Output the (x, y) coordinate of the center of the cell containing the given text.  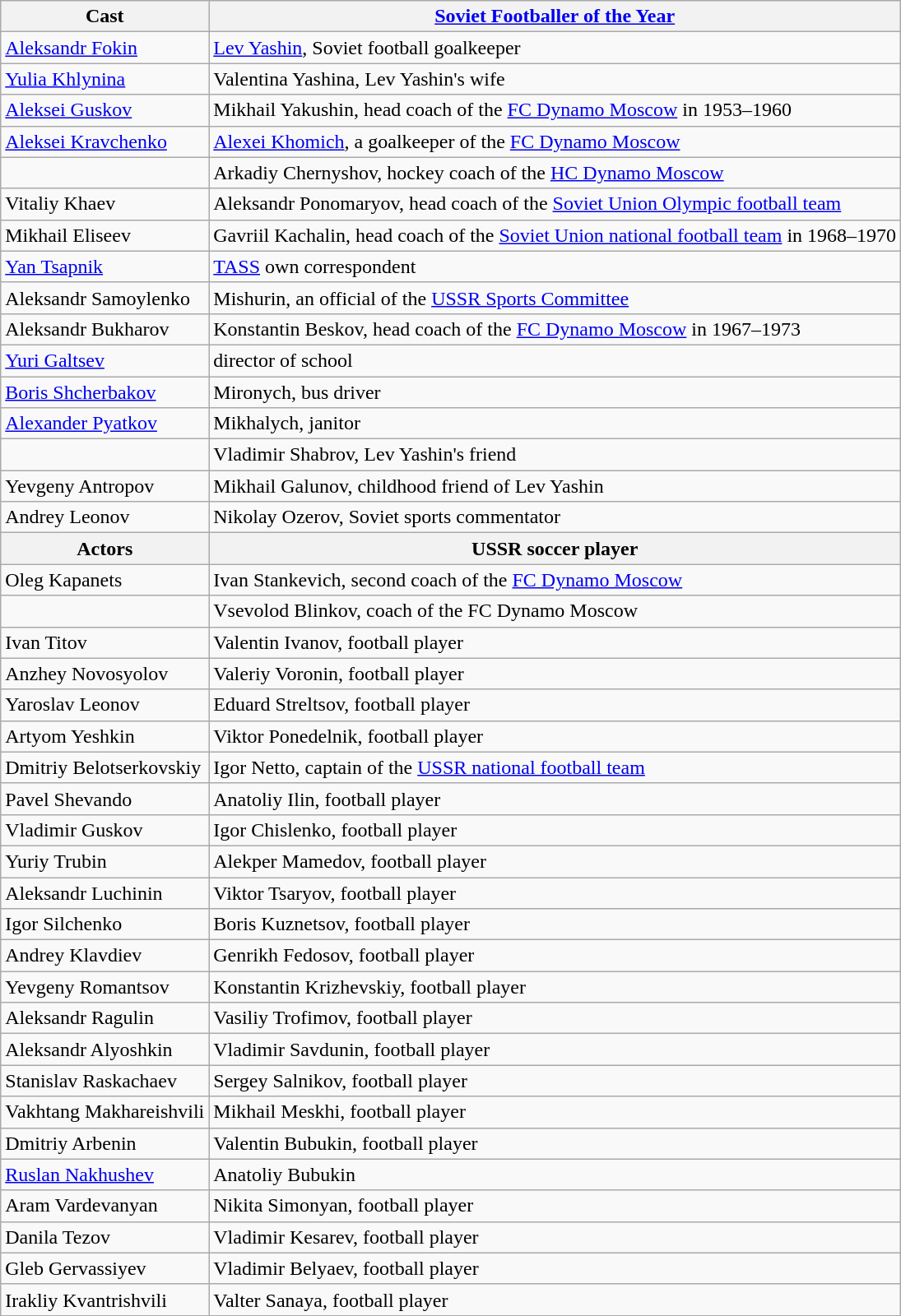
Nikita Simonyan, football player (555, 1206)
Nikolay Ozerov, Soviet sports commentator (555, 517)
Yevgeny Romantsov (105, 987)
Igor Silchenko (105, 924)
Artyom Yeshkin (105, 736)
Viktor Ponedelnik, football player (555, 736)
Alexei Khomich, a goalkeeper of the FC Dynamo Moscow (555, 141)
Valentina Yashina, Lev Yashin's wife (555, 79)
Ivan Stankevich, second coach of the FC Dynamo Moscow (555, 580)
Aleksandr Ragulin (105, 1018)
Valeriy Voronin, football player (555, 674)
Aleksandr Bukharov (105, 329)
Soviet Footballer of the Year (555, 16)
Alexander Pyatkov (105, 424)
Yevgeny Antropov (105, 486)
Mikhalych, janitor (555, 424)
Vasiliy Trofimov, football player (555, 1018)
Genrikh Fedosov, football player (555, 956)
Mikhail Galunov, childhood friend of Lev Yashin (555, 486)
Aleksandr Alyoshkin (105, 1050)
Ivan Titov (105, 642)
Aleksei Guskov (105, 110)
Vladimir Guskov (105, 830)
Arkadiy Chernyshov, hockey coach of the HC Dynamo Moscow (555, 173)
Igor Chislenko, football player (555, 830)
Boris Shcherbakov (105, 392)
Mikhail Yakushin, head coach of the FC Dynamo Moscow in 1953–1960 (555, 110)
Vladimir Belyaev, football player (555, 1268)
Mishurin, an official of the USSR Sports Committee (555, 298)
Mikhail Meskhi, football player (555, 1112)
Yuriy Trubin (105, 861)
Pavel Shevando (105, 799)
Yaroslav Leonov (105, 705)
Dmitriy Belotserkovskiy (105, 767)
Aram Vardevanyan (105, 1206)
Eduard Streltsov, football player (555, 705)
Konstantin Krizhevskiy, football player (555, 987)
Valter Sanaya, football player (555, 1300)
Vsevolod Blinkov, coach of the FC Dynamo Moscow (555, 611)
Aleksandr Ponomaryov, head coach of the Soviet Union Olympic football team (555, 204)
Boris Kuznetsov, football player (555, 924)
Gavriil Kachalin, head coach of the Soviet Union national football team in 1968–1970 (555, 235)
TASS own correspondent (555, 266)
Sergey Salnikov, football player (555, 1081)
Vladimir Savdunin, football player (555, 1050)
Andrey Leonov (105, 517)
USSR soccer player (555, 549)
Ruslan Nakhushev (105, 1175)
Mikhail Eliseev (105, 235)
Oleg Kapanets (105, 580)
Anatoliy Bubukin (555, 1175)
director of school (555, 360)
Konstantin Beskov, head coach of the FC Dynamo Moscow in 1967–1973 (555, 329)
Andrey Klavdiev (105, 956)
Mironych, bus driver (555, 392)
Vladimir Kesarev, football player (555, 1237)
Gleb Gervassiyev (105, 1268)
Anzhey Novosyolov (105, 674)
Yulia Khlynina (105, 79)
Danila Tezov (105, 1237)
Viktor Tsaryov, football player (555, 892)
Valentin Bubukin, football player (555, 1143)
Vladimir Shabrov, Lev Yashin's friend (555, 455)
Vakhtang Makhareishvili (105, 1112)
Valentin Ivanov, football player (555, 642)
Actors (105, 549)
Igor Netto, captain of the USSR national football team (555, 767)
Lev Yashin, Soviet football goalkeeper (555, 48)
Aleksandr Luchinin (105, 892)
Yan Tsapnik (105, 266)
Aleksandr Fokin (105, 48)
Dmitriy Arbenin (105, 1143)
Aleksei Kravchenko (105, 141)
Alekper Mamedov, football player (555, 861)
Anatoliy Ilin, football player (555, 799)
Stanislav Raskachaev (105, 1081)
Yuri Galtsev (105, 360)
Irakliy Kvantrishvili (105, 1300)
Cast (105, 16)
Aleksandr Samoylenko (105, 298)
Vitaliy Khaev (105, 204)
